From the cell containing the given text, extract its center point as [X, Y] coordinate. 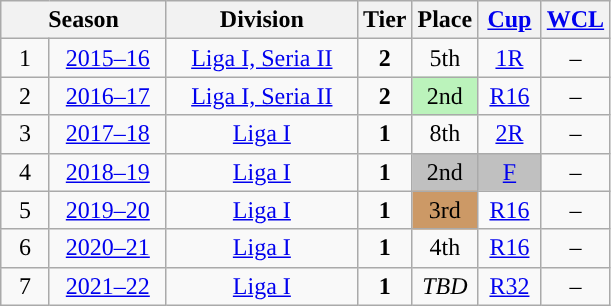
Cup [510, 20]
F [510, 172]
2015–16 [108, 58]
5th [445, 58]
Tier [384, 20]
3rd [445, 210]
Division [262, 20]
5 [26, 210]
4th [445, 248]
2017–18 [108, 134]
2019–20 [108, 210]
7 [26, 286]
8th [445, 134]
2020–21 [108, 248]
2R [510, 134]
TBD [445, 286]
2016–17 [108, 96]
2018–19 [108, 172]
2021–22 [108, 286]
4 [26, 172]
WCL [575, 20]
6 [26, 248]
R32 [510, 286]
Season [84, 20]
Place [445, 20]
3 [26, 134]
1R [510, 58]
